Output the (x, y) coordinate of the center of the cell containing the given text.  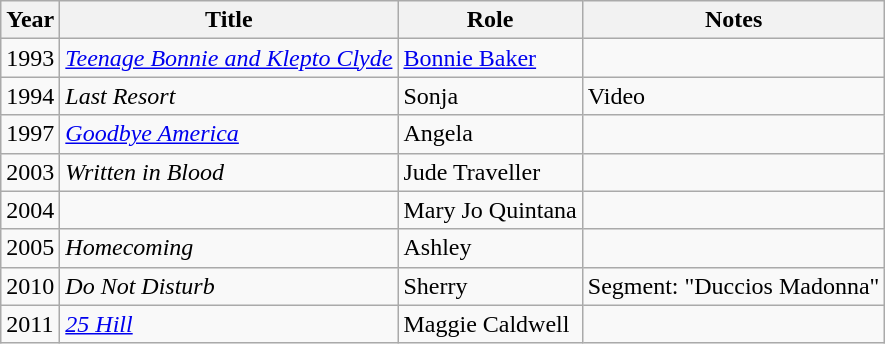
1994 (30, 96)
2005 (30, 248)
2011 (30, 324)
Mary Jo Quintana (490, 210)
Sonja (490, 96)
2004 (30, 210)
Bonnie Baker (490, 58)
Teenage Bonnie and Klepto Clyde (229, 58)
Angela (490, 134)
25 Hill (229, 324)
Maggie Caldwell (490, 324)
Title (229, 20)
Year (30, 20)
Jude Traveller (490, 172)
Goodbye America (229, 134)
Notes (734, 20)
Video (734, 96)
Sherry (490, 286)
Written in Blood (229, 172)
2003 (30, 172)
1993 (30, 58)
Do Not Disturb (229, 286)
2010 (30, 286)
Homecoming (229, 248)
Role (490, 20)
Ashley (490, 248)
1997 (30, 134)
Last Resort (229, 96)
Segment: "Duccios Madonna" (734, 286)
